Provide the (x, y) coordinate of the cell's center where the given text is located.  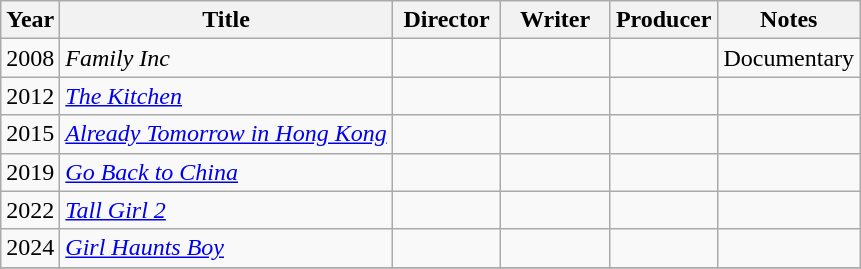
2024 (30, 248)
Tall Girl 2 (226, 210)
Year (30, 20)
2015 (30, 134)
2008 (30, 58)
Family Inc (226, 58)
Already Tomorrow in Hong Kong (226, 134)
Director (446, 20)
2022 (30, 210)
Producer (664, 20)
Go Back to China (226, 172)
Girl Haunts Boy (226, 248)
Notes (789, 20)
2012 (30, 96)
The Kitchen (226, 96)
Documentary (789, 58)
2019 (30, 172)
Title (226, 20)
Writer (556, 20)
